Find where the given text appears and provide that cell's center as (X, Y) coordinate. 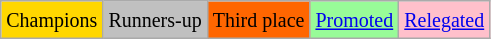
Promoted (354, 20)
Relegated (444, 20)
Runners-up (155, 20)
Champions (52, 20)
Third place (258, 20)
